Pinpoint the cell where the given text exists, returning its (x, y) midpoint coordinate. 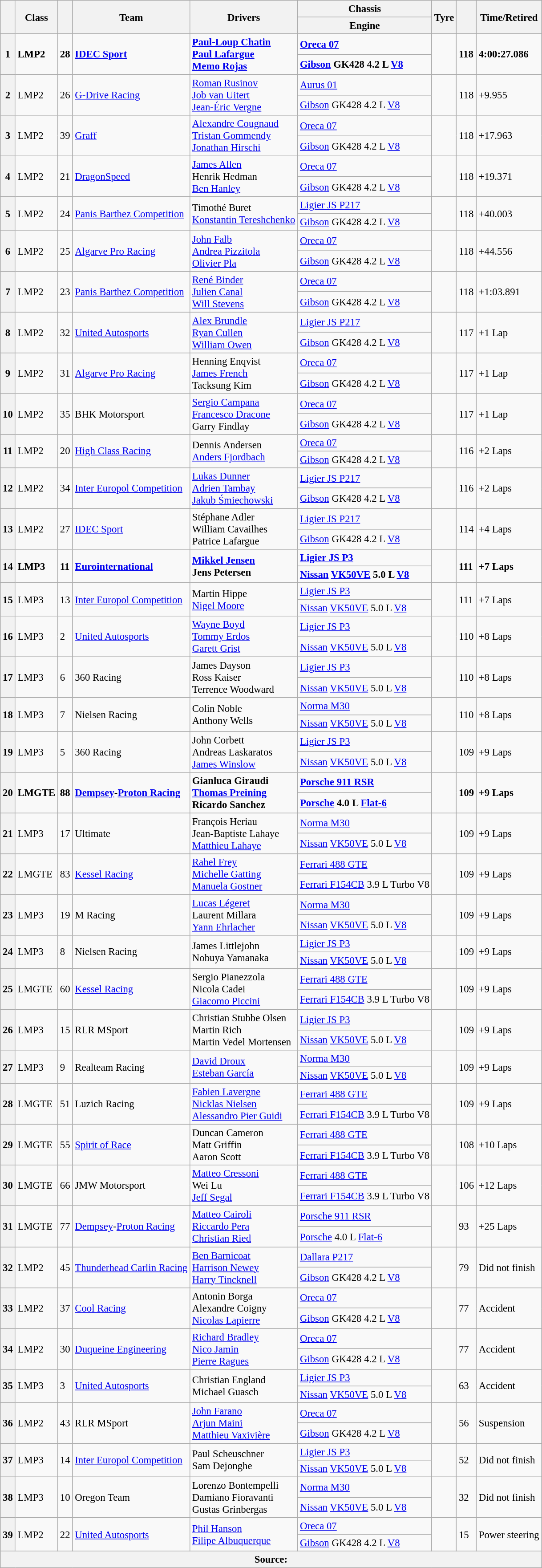
88 (65, 792)
Class (36, 17)
Gianluca Giraudi Thomas Preining Ricardo Sanchez (244, 792)
Dennis Andersen Anders Fjordbach (244, 451)
79 (466, 1267)
+10 Laps (509, 1145)
+4 Laps (509, 529)
Roman Rusinov Job van Uitert Jean-Éric Vergne (244, 95)
+17.963 (509, 136)
Graff (131, 136)
Dallara P217 (365, 1257)
JMW Motorsport (131, 1186)
1 (8, 54)
Henning Enqvist James French Tacksung Kim (244, 373)
BHK Motorsport (131, 414)
60 (65, 989)
83 (65, 874)
Sergio Pianezzola Nicola Cadei Giacomo Piccini (244, 989)
Matteo Cairoli Riccardo Pera Christian Ried (244, 1227)
63 (466, 1385)
G-Drive Racing (131, 95)
Christian England Michael Guasch (244, 1385)
4 (8, 177)
John Falb Andrea Pizzitola Olivier Pla (244, 251)
33 (8, 1308)
Wayne Boyd Tommy Erdos Garett Grist (244, 637)
Lorenzo Bontempelli Damiano Fioravanti Gustas Grinbergas (244, 1497)
High Class Racing (131, 451)
Drivers (244, 17)
+12 Laps (509, 1186)
Phil Hanson Filipe Albuquerque (244, 1534)
Matteo Cressoni Wei Lu Jeff Segal (244, 1186)
Power steering (509, 1534)
Chassis (365, 9)
Ultimate (131, 833)
Richard Bradley Nico Jamin Pierre Ragues (244, 1349)
Spirit of Race (131, 1145)
+19.371 (509, 177)
Thunderhead Carlin Racing (131, 1267)
Mikkel Jensen Jens Petersen (244, 566)
Duncan Cameron Matt Griffin Aaron Scott (244, 1145)
Engine (365, 26)
Fabien Lavergne Nicklas Nielsen Alessandro Pier Guidi (244, 1104)
Oregon Team (131, 1497)
Luzich Racing (131, 1104)
James Dayson Ross Kaiser Terrence Woodward (244, 678)
Colin Noble Anthony Wells (244, 715)
108 (466, 1145)
Tyre (444, 17)
Alex Brundle Ryan Cullen William Owen (244, 333)
52 (466, 1460)
12 (8, 488)
38 (8, 1497)
Alexandre Cougnaud Tristan Gommendy Jonathan Hirschi (244, 136)
Suspension (509, 1423)
Ben Barnicoat Harrison Newey Harry Tincknell (244, 1267)
Sergio Campana Francesco Dracone Garry Findlay (244, 414)
Christian Stubbe Olsen Martin Rich Martin Vedel Mortensen (244, 1030)
Realteam Racing (131, 1067)
Time/Retired (509, 17)
Team (131, 17)
+9.955 (509, 95)
+44.556 (509, 251)
François Heriau Jean-Baptiste Lahaye Matthieu Lahaye (244, 833)
16 (8, 637)
93 (466, 1227)
56 (466, 1423)
Lucas Légeret Laurent Millara Yann Ehrlacher (244, 915)
James Littlejohn Nobuya Yamanaka (244, 952)
Timothé Buret Konstantin Tereshchenko (244, 214)
Cool Racing (131, 1308)
David Droux Esteban García (244, 1067)
James Allen Henrik Hedman Ben Hanley (244, 177)
Stéphane Adler William Cavailhes Patrice Lafargue (244, 529)
John Corbett Andreas Laskaratos James Winslow (244, 752)
43 (65, 1423)
Martin Hippe Nigel Moore (244, 599)
+40.003 (509, 214)
66 (65, 1186)
M Racing (131, 915)
DragonSpeed (131, 177)
John Farano Arjun Maini Matthieu Vaxivière (244, 1423)
29 (8, 1145)
+25 Laps (509, 1227)
45 (65, 1267)
36 (8, 1423)
Aurus 01 (365, 85)
4:00:27.086 (509, 54)
106 (466, 1186)
51 (65, 1104)
Paul-Loup Chatin Paul Lafargue Memo Rojas (244, 54)
Eurointernational (131, 566)
Antonin Borga Alexandre Coigny Nicolas Lapierre (244, 1308)
Duqueine Engineering (131, 1349)
+1:03.891 (509, 292)
Paul Scheuschner Sam Dejonghe (244, 1460)
114 (466, 529)
18 (8, 715)
Lukas Dunner Adrien Tambay Jakub Śmiechowski (244, 488)
55 (65, 1145)
Source: (271, 1560)
Rahel Frey Michelle Gatting Manuela Gostner (244, 874)
René Binder Julien Canal Will Stevens (244, 292)
